Search for the cell housing the specified text and yield its (x, y) center coordinate. 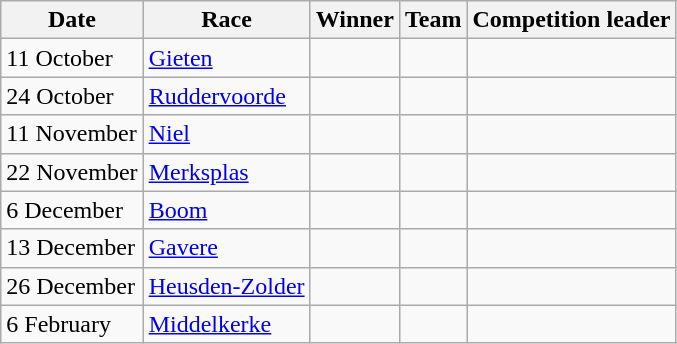
24 October (72, 96)
Boom (226, 210)
Middelkerke (226, 324)
Winner (354, 20)
6 February (72, 324)
Date (72, 20)
Competition leader (572, 20)
11 November (72, 134)
Team (433, 20)
22 November (72, 172)
Gieten (226, 58)
Gavere (226, 248)
Ruddervoorde (226, 96)
Niel (226, 134)
11 October (72, 58)
Race (226, 20)
Merksplas (226, 172)
26 December (72, 286)
Heusden-Zolder (226, 286)
6 December (72, 210)
13 December (72, 248)
